Search for the cell housing the specified text and yield its (x, y) center coordinate. 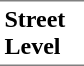
Street Level (42, 33)
